Search for the cell housing the specified text and yield its [X, Y] center coordinate. 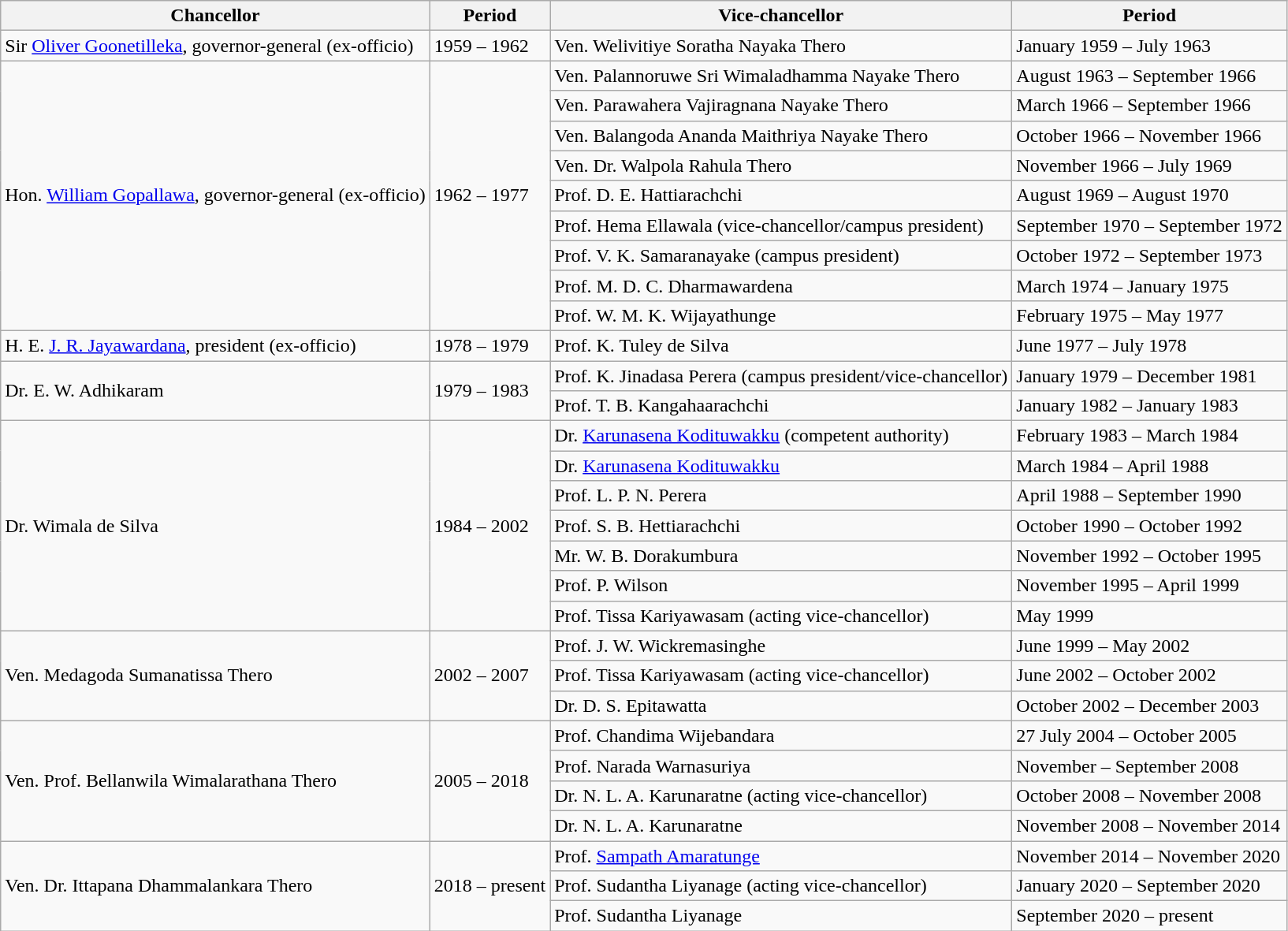
Ven. Palannoruwe Sri Wimaladhamma Nayake Thero [781, 76]
August 1969 – August 1970 [1149, 196]
Dr. N. L. A. Karunaratne (acting vice-chancellor) [781, 795]
1979 – 1983 [490, 391]
February 1983 – March 1984 [1149, 436]
Ven. Welivitiye Soratha Nayaka Thero [781, 46]
November 2008 – November 2014 [1149, 825]
March 1966 – September 1966 [1149, 106]
January 1982 – January 1983 [1149, 406]
Prof. W. M. K. Wijayathunge [781, 315]
October 2008 – November 2008 [1149, 795]
Prof. D. E. Hattiarachchi [781, 196]
June 1999 – May 2002 [1149, 646]
Mr. W. B. Dorakumbura [781, 556]
2018 – present [490, 885]
Prof. J. W. Wickremasinghe [781, 646]
Prof. S. B. Hettiarachchi [781, 526]
November 1966 – July 1969 [1149, 166]
October 1990 – October 1992 [1149, 526]
Ven. Medagoda Sumanatissa Thero [216, 676]
2005 – 2018 [490, 780]
Dr. N. L. A. Karunaratne [781, 825]
April 1988 – September 1990 [1149, 496]
November 2014 – November 2020 [1149, 855]
September 1970 – September 1972 [1149, 225]
Prof. L. P. N. Perera [781, 496]
Prof. Hema Ellawala (vice-chancellor/campus president) [781, 225]
January 2020 – September 2020 [1149, 886]
1984 – 2002 [490, 526]
Ven. Dr. Walpola Rahula Thero [781, 166]
Hon. William Gopallawa, governor-general (ex-officio) [216, 196]
January 1959 – July 1963 [1149, 46]
January 1979 – December 1981 [1149, 376]
Dr. Karunasena Kodituwakku (competent authority) [781, 436]
Ven. Balangoda Ananda Maithriya Nayake Thero [781, 136]
Prof. Narada Warnasuriya [781, 765]
Prof. Sudantha Liyanage [781, 916]
March 1984 – April 1988 [1149, 466]
Prof. P. Wilson [781, 586]
Prof. K. Jinadasa Perera (campus president/vice-chancellor) [781, 376]
May 1999 [1149, 616]
October 2002 – December 2003 [1149, 706]
March 1974 – January 1975 [1149, 285]
Dr. D. S. Epitawatta [781, 706]
Ven. Dr. Ittapana Dhammalankara Thero [216, 885]
1962 – 1977 [490, 196]
Prof. Sampath Amaratunge [781, 855]
Ven. Prof. Bellanwila Wimalarathana Thero [216, 780]
Prof. V. K. Samaranayake (campus president) [781, 255]
November 1995 – April 1999 [1149, 586]
Dr. Wimala de Silva [216, 526]
October 1966 – November 1966 [1149, 136]
February 1975 – May 1977 [1149, 315]
Ven. Parawahera Vajiragnana Nayake Thero [781, 106]
Chancellor [216, 16]
Prof. M. D. C. Dharmawardena [781, 285]
Dr. Karunasena Kodituwakku [781, 466]
Prof. Chandima Wijebandara [781, 735]
October 1972 – September 1973 [1149, 255]
Dr. E. W. Adhikaram [216, 391]
Prof. Sudantha Liyanage (acting vice-chancellor) [781, 886]
June 1977 – July 1978 [1149, 345]
Vice-chancellor [781, 16]
Prof. K. Tuley de Silva [781, 345]
June 2002 – October 2002 [1149, 676]
Prof. T. B. Kangahaarachchi [781, 406]
1959 – 1962 [490, 46]
November 1992 – October 1995 [1149, 556]
1978 – 1979 [490, 345]
H. E. J. R. Jayawardana, president (ex-officio) [216, 345]
September 2020 – present [1149, 916]
2002 – 2007 [490, 676]
August 1963 – September 1966 [1149, 76]
November – September 2008 [1149, 765]
27 July 2004 – October 2005 [1149, 735]
Sir Oliver Goonetilleka, governor-general (ex-officio) [216, 46]
